Search for the cell housing the specified text and yield its [x, y] center coordinate. 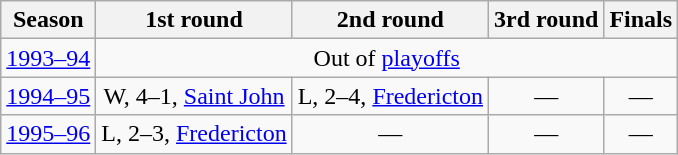
Finals [641, 20]
1993–94 [48, 58]
1st round [194, 20]
1995–96 [48, 134]
3rd round [546, 20]
L, 2–3, Fredericton [194, 134]
1994–95 [48, 96]
Season [48, 20]
2nd round [390, 20]
L, 2–4, Fredericton [390, 96]
Out of playoffs [387, 58]
W, 4–1, Saint John [194, 96]
